Capture the cell that displays the provided text and extract its [x, y] central coordinate. 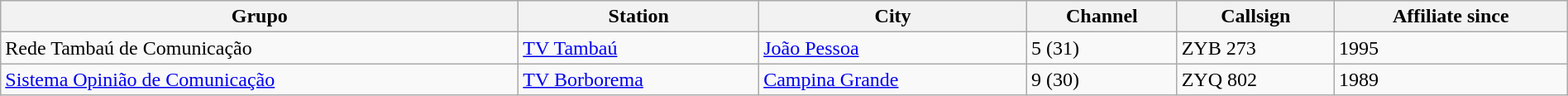
9 (30) [1102, 79]
João Pessoa [893, 48]
Station [638, 17]
TV Borborema [638, 79]
1989 [1451, 79]
Campina Grande [893, 79]
ZYB 273 [1255, 48]
Sistema Opinião de Comunicação [260, 79]
5 (31) [1102, 48]
Callsign [1255, 17]
ZYQ 802 [1255, 79]
City [893, 17]
TV Tambaú [638, 48]
Grupo [260, 17]
Channel [1102, 17]
Affiliate since [1451, 17]
1995 [1451, 48]
Rede Tambaú de Comunicação [260, 48]
